Capture the cell that displays the provided text and extract its [x, y] central coordinate. 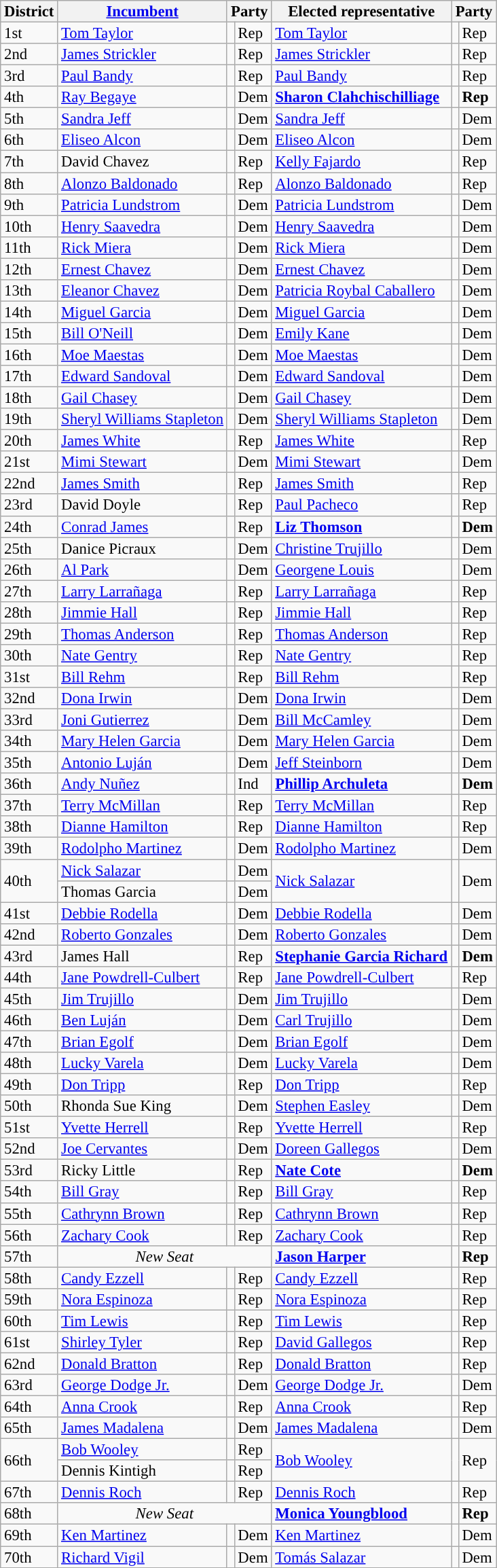
69th [29, 1535]
60th [29, 1321]
David Gallegos [361, 1342]
38th [29, 827]
Jeff Steinborn [361, 763]
21st [29, 462]
David Chavez [143, 162]
36th [29, 784]
43rd [29, 956]
70th [29, 1557]
49th [29, 1085]
26th [29, 569]
2nd [29, 54]
68th [29, 1514]
47th [29, 1041]
10th [29, 226]
65th [29, 1428]
24th [29, 527]
Danice Picraux [143, 548]
32nd [29, 698]
22nd [29, 484]
Andy Nuñez [143, 784]
25th [29, 548]
Conrad James [143, 527]
58th [29, 1278]
Joe Cervantes [143, 1149]
Ricky Little [143, 1171]
46th [29, 1020]
Georgene Louis [361, 569]
20th [29, 441]
18th [29, 398]
34th [29, 741]
Joni Gutierrez [143, 720]
Jason Harper [361, 1256]
28th [29, 613]
District [29, 12]
16th [29, 355]
55th [29, 1213]
42nd [29, 934]
Dennis Kintigh [143, 1471]
64th [29, 1407]
66th [29, 1461]
37th [29, 806]
61st [29, 1342]
12th [29, 269]
Doreen Gallegos [361, 1149]
8th [29, 183]
59th [29, 1300]
17th [29, 376]
54th [29, 1192]
7th [29, 162]
1st [29, 33]
Paul Pacheco [361, 505]
Ray Begaye [143, 97]
52nd [29, 1149]
19th [29, 419]
40th [29, 880]
27th [29, 591]
Nate Cote [361, 1171]
4th [29, 97]
Stephen Easley [361, 1106]
41st [29, 913]
Richard Vigil [143, 1557]
11th [29, 247]
48th [29, 1063]
Liz Thomson [361, 527]
50th [29, 1106]
33rd [29, 720]
31st [29, 677]
Carl Trujillo [361, 1020]
Emily Kane [361, 334]
Antonio Luján [143, 763]
Ben Luján [143, 1020]
Monica Youngblood [361, 1514]
35th [29, 763]
David Doyle [143, 505]
Eleanor Chavez [143, 291]
45th [29, 999]
Shirley Tyler [143, 1342]
3rd [29, 76]
Phillip Archuleta [361, 784]
23rd [29, 505]
9th [29, 204]
6th [29, 140]
Thomas Garcia [143, 891]
Al Park [143, 569]
Kelly Fajardo [361, 162]
53rd [29, 1171]
Stephanie Garcia Richard [361, 956]
Elected representative [361, 12]
30th [29, 656]
Christine Trujillo [361, 548]
39th [29, 849]
Incumbent [143, 12]
29th [29, 634]
Tomás Salazar [361, 1557]
15th [29, 334]
63rd [29, 1385]
56th [29, 1235]
Patricia Roybal Caballero [361, 291]
51st [29, 1128]
5th [29, 119]
Ind [253, 784]
Rhonda Sue King [143, 1106]
62nd [29, 1364]
57th [29, 1256]
44th [29, 978]
67th [29, 1493]
Bill McCamley [361, 720]
14th [29, 312]
Bill O'Neill [143, 334]
13th [29, 291]
James Hall [143, 956]
Sharon Clahchischilliage [361, 97]
